Output the (x, y) coordinate of the center of the cell containing the given text.  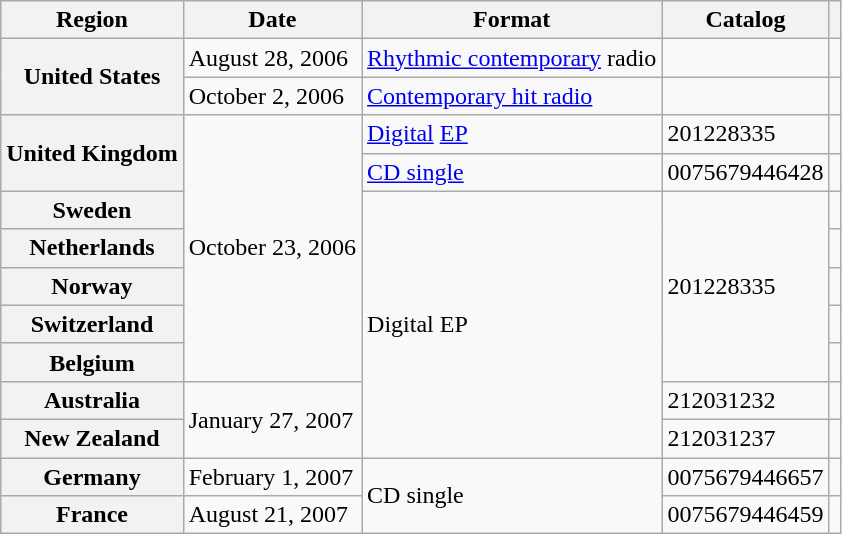
Catalog (746, 20)
212031232 (746, 400)
August 28, 2006 (272, 58)
0075679446657 (746, 477)
0075679446459 (746, 515)
February 1, 2007 (272, 477)
0075679446428 (746, 172)
October 2, 2006 (272, 96)
Switzerland (92, 324)
Rhythmic contemporary radio (512, 58)
January 27, 2007 (272, 419)
Region (92, 20)
Sweden (92, 210)
August 21, 2007 (272, 515)
212031237 (746, 438)
October 23, 2006 (272, 248)
United Kingdom (92, 153)
New Zealand (92, 438)
Belgium (92, 362)
Netherlands (92, 248)
Format (512, 20)
Contemporary hit radio (512, 96)
Australia (92, 400)
France (92, 515)
Date (272, 20)
Norway (92, 286)
Germany (92, 477)
United States (92, 77)
